Pinpoint the cell where the given text exists, returning its [X, Y] midpoint coordinate. 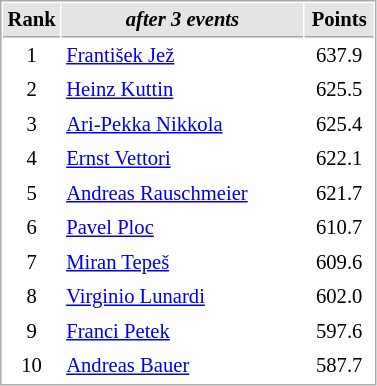
Virginio Lunardi [183, 296]
Pavel Ploc [183, 228]
6 [32, 228]
7 [32, 262]
Andreas Bauer [183, 366]
10 [32, 366]
Ernst Vettori [183, 158]
Miran Tepeš [183, 262]
Andreas Rauschmeier [183, 194]
610.7 [340, 228]
587.7 [340, 366]
3 [32, 124]
4 [32, 158]
Ari-Pekka Nikkola [183, 124]
Points [340, 20]
1 [32, 56]
625.5 [340, 90]
625.4 [340, 124]
9 [32, 332]
2 [32, 90]
Heinz Kuttin [183, 90]
597.6 [340, 332]
8 [32, 296]
after 3 events [183, 20]
5 [32, 194]
609.6 [340, 262]
Rank [32, 20]
622.1 [340, 158]
Franci Petek [183, 332]
František Jež [183, 56]
602.0 [340, 296]
637.9 [340, 56]
621.7 [340, 194]
